Provide the (x, y) coordinate of the cell's center where the given text is located.  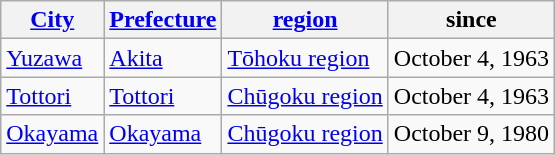
Yuzawa (52, 58)
October 9, 1980 (471, 134)
Tōhoku region (305, 58)
region (305, 20)
Prefecture (163, 20)
since (471, 20)
City (52, 20)
Akita (163, 58)
